Locate the cell with the specified text and output its [X, Y] center coordinate. 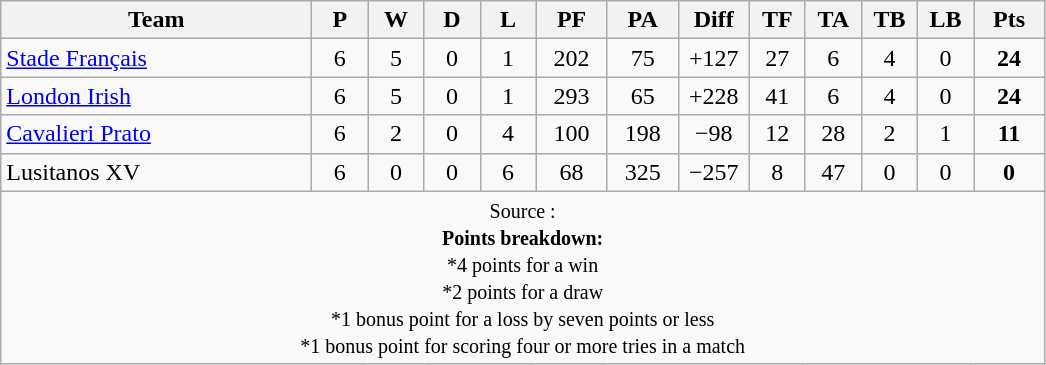
65 [642, 96]
+127 [714, 58]
202 [572, 58]
PA [642, 20]
LB [945, 20]
−257 [714, 172]
8 [777, 172]
Stade Français [156, 58]
TA [833, 20]
75 [642, 58]
TB [889, 20]
27 [777, 58]
D [452, 20]
Cavalieri Prato [156, 134]
Lusitanos XV [156, 172]
12 [777, 134]
W [396, 20]
325 [642, 172]
L [508, 20]
28 [833, 134]
11 [1010, 134]
−98 [714, 134]
PF [572, 20]
TF [777, 20]
Pts [1010, 20]
198 [642, 134]
293 [572, 96]
68 [572, 172]
Diff [714, 20]
London Irish [156, 96]
Team [156, 20]
47 [833, 172]
P [340, 20]
+228 [714, 96]
100 [572, 134]
41 [777, 96]
